Determine the (X, Y) coordinate at the center of the cell enclosing the given text.  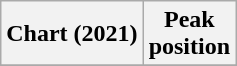
Peakposition (189, 34)
Chart (2021) (72, 34)
